From the cell containing the given text, extract its center point as (x, y) coordinate. 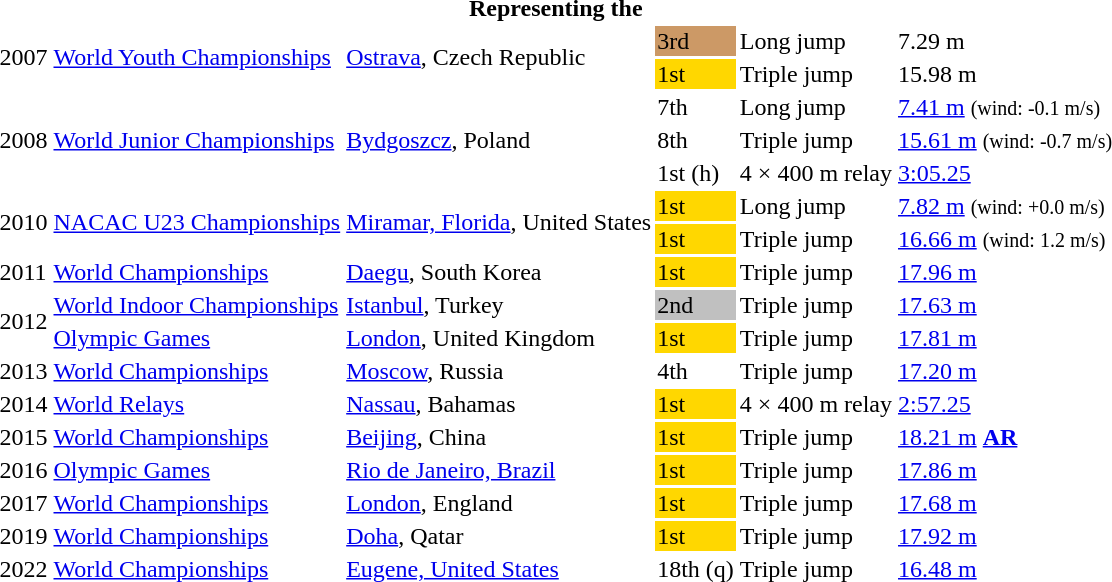
Ostrava, Czech Republic (499, 58)
Miramar, Florida, United States (499, 222)
Istanbul, Turkey (499, 305)
1st (h) (696, 173)
World Youth Championships (197, 58)
Bydgoszcz, Poland (499, 140)
Doha, Qatar (499, 536)
World Junior Championships (197, 140)
Beijing, China (499, 437)
Moscow, Russia (499, 371)
Rio de Janeiro, Brazil (499, 470)
NACAC U23 Championships (197, 222)
World Relays (197, 404)
Daegu, South Korea (499, 272)
7th (696, 107)
8th (696, 140)
World Indoor Championships (197, 305)
London, England (499, 503)
4th (696, 371)
London, United Kingdom (499, 338)
Nassau, Bahamas (499, 404)
3rd (696, 41)
2nd (696, 305)
